Detect which cell encompasses the target text, then output its [x, y] center coordinate. 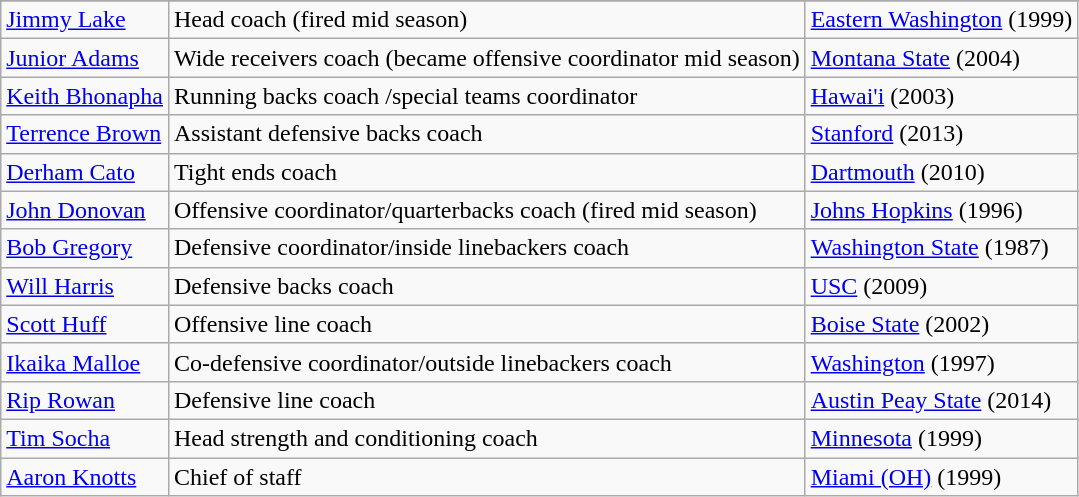
Hawai'i (2003) [942, 96]
Offensive coordinator/quarterbacks coach (fired mid season) [486, 210]
Junior Adams [85, 58]
Washington State (1987) [942, 248]
John Donovan [85, 210]
Head strength and conditioning coach [486, 438]
Defensive coordinator/inside linebackers coach [486, 248]
Terrence Brown [85, 134]
Scott Huff [85, 324]
Austin Peay State (2014) [942, 400]
Wide receivers coach (became offensive coordinator mid season) [486, 58]
Tight ends coach [486, 172]
Jimmy Lake [85, 20]
Co-defensive coordinator/outside linebackers coach [486, 362]
Chief of staff [486, 477]
Rip Rowan [85, 400]
Running backs coach /special teams coordinator [486, 96]
Derham Cato [85, 172]
Tim Socha [85, 438]
USC (2009) [942, 286]
Ikaika Malloe [85, 362]
Defensive line coach [486, 400]
Stanford (2013) [942, 134]
Miami (OH) (1999) [942, 477]
Head coach (fired mid season) [486, 20]
Minnesota (1999) [942, 438]
Washington (1997) [942, 362]
Will Harris [85, 286]
Bob Gregory [85, 248]
Johns Hopkins (1996) [942, 210]
Montana State (2004) [942, 58]
Assistant defensive backs coach [486, 134]
Boise State (2002) [942, 324]
Aaron Knotts [85, 477]
Dartmouth (2010) [942, 172]
Eastern Washington (1999) [942, 20]
Keith Bhonapha [85, 96]
Offensive line coach [486, 324]
Defensive backs coach [486, 286]
